Detect which cell encompasses the target text, then output its (x, y) center coordinate. 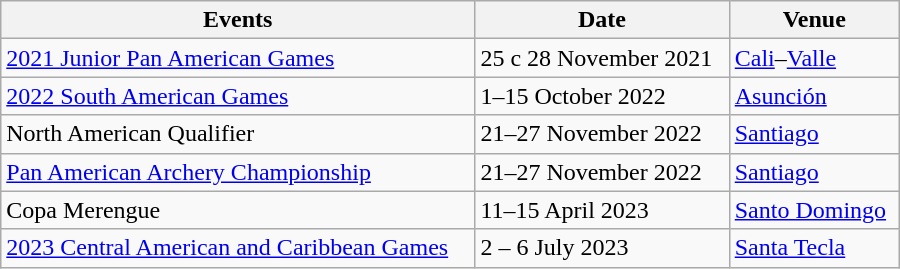
Copa Merengue (238, 210)
2021 Junior Pan American Games (238, 58)
2022 South American Games (238, 96)
2 – 6 July 2023 (602, 248)
North American Qualifier (238, 134)
Santo Domingo (814, 210)
2023 Central American and Caribbean Games (238, 248)
Santa Tecla (814, 248)
Venue (814, 20)
25 c 28 November 2021 (602, 58)
1–15 October 2022 (602, 96)
Date (602, 20)
11–15 April 2023 (602, 210)
Events (238, 20)
Cali–Valle (814, 58)
Pan American Archery Championship (238, 172)
Asunción (814, 96)
